Identify which cell holds the provided text, then report its [X, Y] central coordinate. 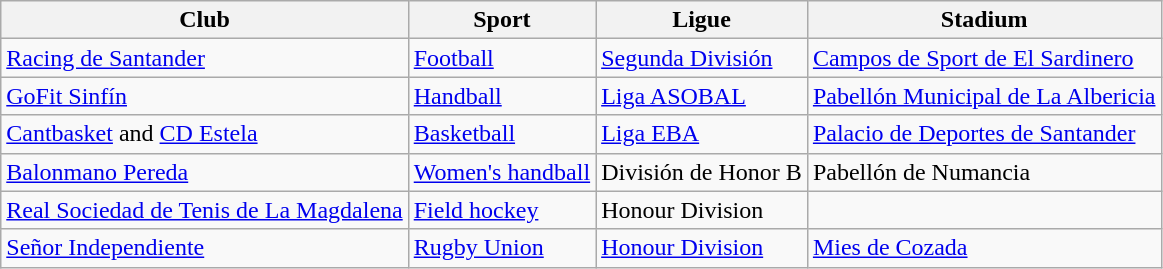
Mies de Cozada [984, 248]
Sport [502, 20]
Rugby Union [502, 248]
Racing de Santander [204, 58]
Liga ASOBAL [702, 96]
Basketball [502, 134]
Segunda División [702, 58]
Stadium [984, 20]
Campos de Sport de El Sardinero [984, 58]
Field hockey [502, 210]
Palacio de Deportes de Santander [984, 134]
Real Sociedad de Tenis de La Magdalena [204, 210]
División de Honor B [702, 172]
Handball [502, 96]
Cantbasket and CD Estela [204, 134]
Ligue [702, 20]
Women's handball [502, 172]
Señor Independiente [204, 248]
Balonmano Pereda [204, 172]
Football [502, 58]
Pabellón de Numancia [984, 172]
GoFit Sinfín [204, 96]
Club [204, 20]
Pabellón Municipal de La Albericia [984, 96]
Liga EBA [702, 134]
